Scan for the cell matching the given text and deliver its [x, y] coordinate at center. 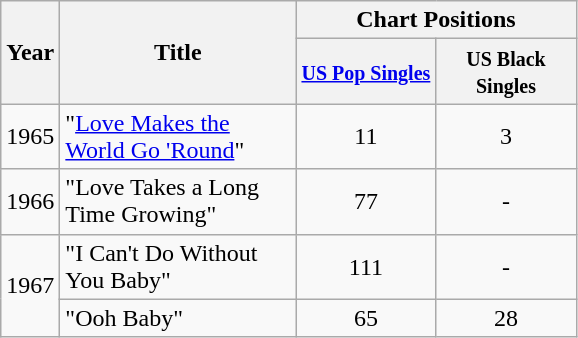
"Love Takes a Long Time Growing" [178, 202]
1967 [30, 286]
"Ooh Baby" [178, 318]
"I Can't Do Without You Baby" [178, 266]
1966 [30, 202]
"Love Makes the World Go 'Round" [178, 136]
77 [366, 202]
Title [178, 52]
3 [506, 136]
111 [366, 266]
US Pop Singles [366, 72]
Chart Positions [436, 20]
11 [366, 136]
1965 [30, 136]
Year [30, 52]
28 [506, 318]
65 [366, 318]
US Black Singles [506, 72]
